From the cell containing the given text, extract its center point as (X, Y) coordinate. 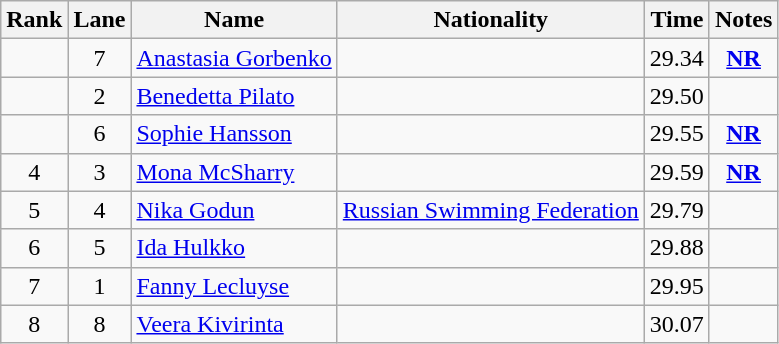
Rank (34, 20)
Veera Kivirinta (234, 324)
29.34 (676, 58)
Name (234, 20)
Lane (100, 20)
29.50 (676, 96)
Mona McSharry (234, 172)
Fanny Lecluyse (234, 286)
Time (676, 20)
Notes (743, 20)
1 (100, 286)
2 (100, 96)
Anastasia Gorbenko (234, 58)
29.95 (676, 286)
Nika Godun (234, 210)
Ida Hulkko (234, 248)
29.55 (676, 134)
30.07 (676, 324)
3 (100, 172)
Nationality (490, 20)
Russian Swimming Federation (490, 210)
29.59 (676, 172)
Benedetta Pilato (234, 96)
29.79 (676, 210)
29.88 (676, 248)
Sophie Hansson (234, 134)
